Provide the [x, y] coordinate of the cell's center where the given text is located.  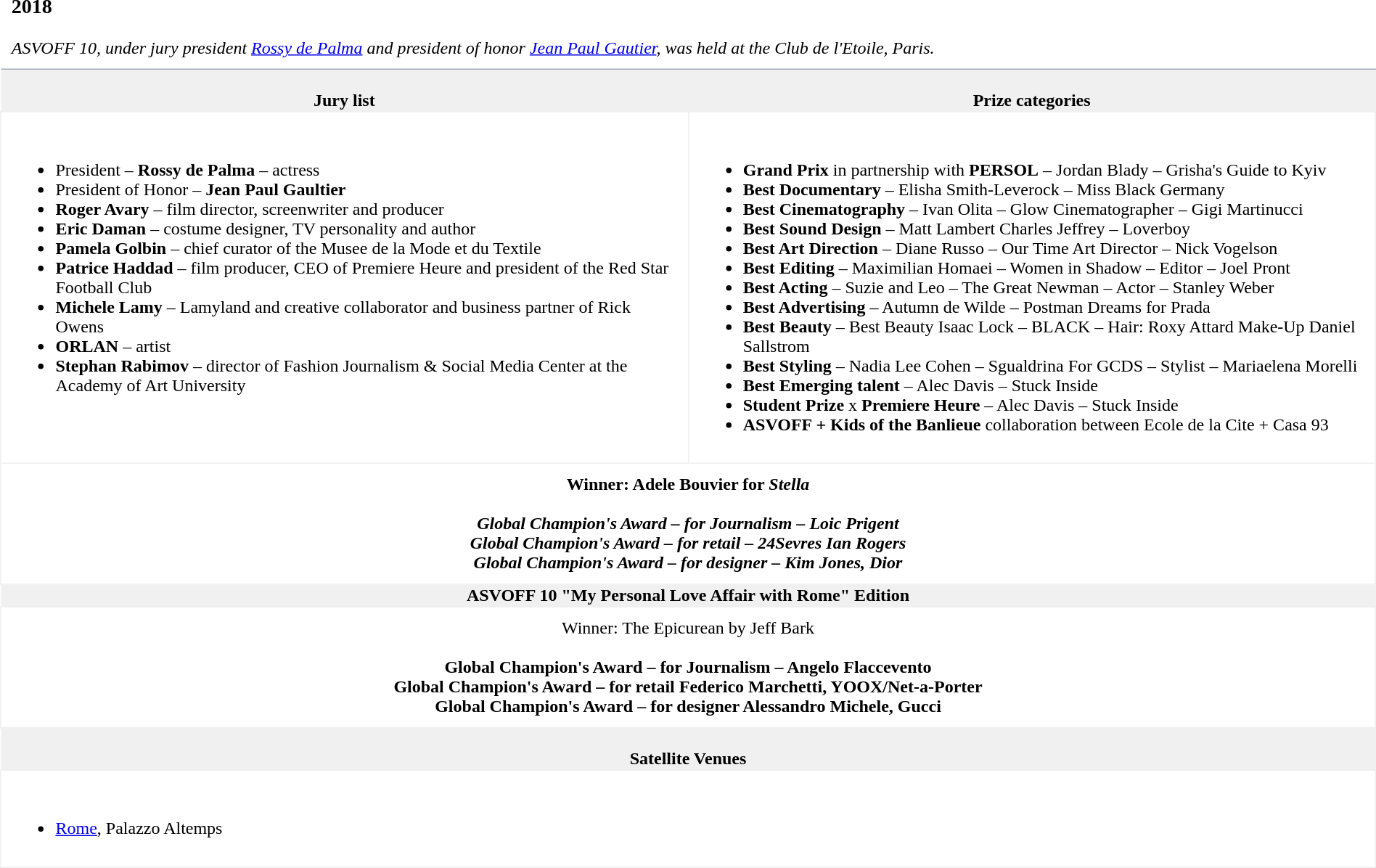
Satellite Venues [688, 749]
Jury list [344, 91]
Prize categories [1032, 91]
Rome, Palazzo Altemps [688, 819]
ASVOFF 10 "My Personal Love Affair with Rome" Edition [688, 596]
